Return the (x, y) coordinate for the center point of the cell that contains the specified text.  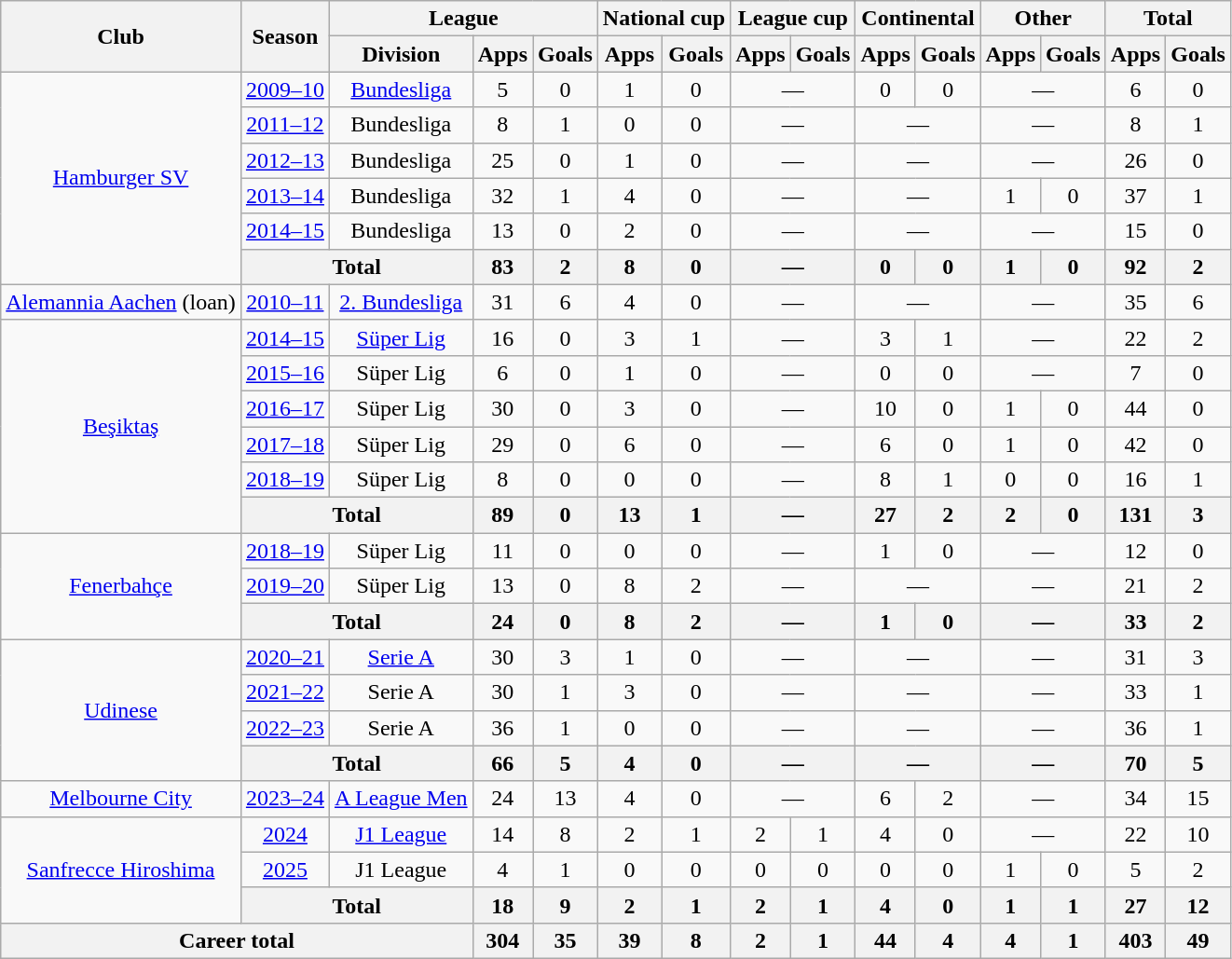
2019–20 (285, 586)
83 (502, 267)
2021–22 (285, 692)
2017–18 (285, 445)
39 (629, 940)
29 (502, 445)
Sanfrecce Hiroshima (121, 870)
2024 (285, 834)
9 (566, 905)
2009–10 (285, 89)
37 (1135, 196)
18 (502, 905)
89 (502, 515)
26 (1135, 160)
Alemannia Aachen (loan) (121, 302)
66 (502, 763)
Fenerbahçe (121, 586)
304 (502, 940)
A League Men (401, 799)
14 (502, 834)
2012–13 (285, 160)
Melbourne City (121, 799)
2. Bundesliga (401, 302)
2016–17 (285, 408)
Continental (918, 19)
25 (502, 160)
2022–23 (285, 728)
Season (285, 36)
7 (1135, 373)
Career total (237, 940)
Hamburger SV (121, 178)
2020–21 (285, 657)
National cup (664, 19)
2013–14 (285, 196)
Other (1043, 19)
Division (401, 54)
2015–16 (285, 373)
2011–12 (285, 125)
42 (1135, 445)
21 (1135, 586)
League cup (793, 19)
70 (1135, 763)
Udinese (121, 710)
Club (121, 36)
92 (1135, 267)
32 (502, 196)
34 (1135, 799)
League (463, 19)
49 (1198, 940)
2023–24 (285, 799)
2025 (285, 870)
11 (502, 551)
403 (1135, 940)
131 (1135, 515)
Beşiktaş (121, 426)
2010–11 (285, 302)
